Output the (x, y) coordinate of the center of the cell containing the given text.  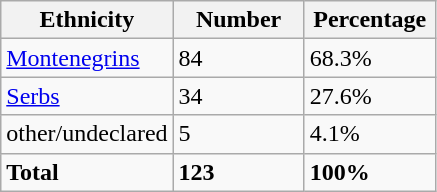
Serbs (87, 96)
4.1% (370, 134)
Number (238, 20)
Montenegrins (87, 58)
84 (238, 58)
Percentage (370, 20)
Total (87, 172)
other/undeclared (87, 134)
34 (238, 96)
68.3% (370, 58)
27.6% (370, 96)
100% (370, 172)
123 (238, 172)
Ethnicity (87, 20)
5 (238, 134)
